Extract the [X, Y] coordinate from the center of the cell holding the provided text.  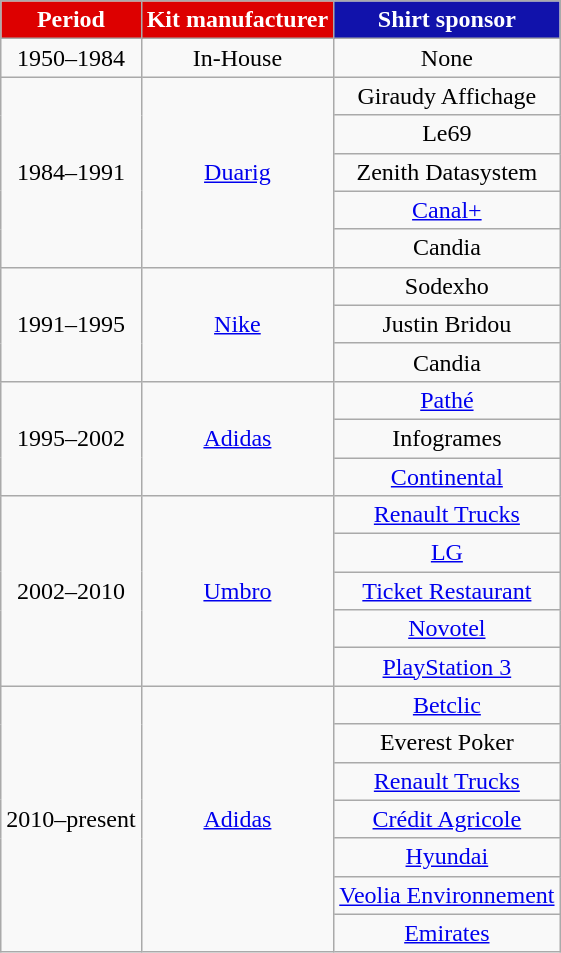
Ticket Restaurant [447, 591]
Umbro [238, 591]
Period [71, 20]
2010–present [71, 819]
Novotel [447, 629]
Duarig [238, 172]
Emirates [447, 933]
Shirt sponsor [447, 20]
Infogrames [447, 438]
Veolia Environnement [447, 895]
LG [447, 553]
1950–1984 [71, 58]
None [447, 58]
Pathé [447, 400]
Nike [238, 324]
Hyundai [447, 857]
Sodexho [447, 286]
Continental [447, 477]
Everest Poker [447, 743]
1995–2002 [71, 438]
Justin Bridou [447, 324]
Giraudy Affichage [447, 96]
Kit manufacturer [238, 20]
Canal+ [447, 210]
In-House [238, 58]
Le69 [447, 134]
Crédit Agricole [447, 819]
PlayStation 3 [447, 667]
1984–1991 [71, 172]
Betclic [447, 705]
Zenith Datasystem [447, 172]
2002–2010 [71, 591]
1991–1995 [71, 324]
